Search for the cell housing the specified text and yield its [X, Y] center coordinate. 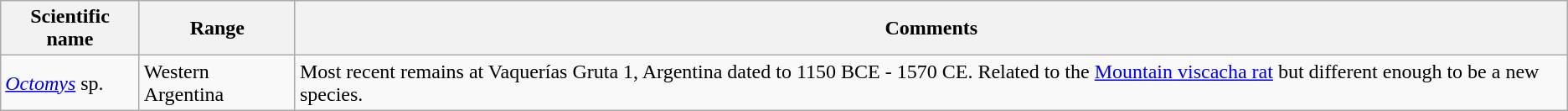
Western Argentina [217, 82]
Comments [931, 29]
Scientific name [70, 29]
Range [217, 29]
Octomys sp. [70, 82]
